Determine the (X, Y) coordinate at the center of the cell enclosing the given text.  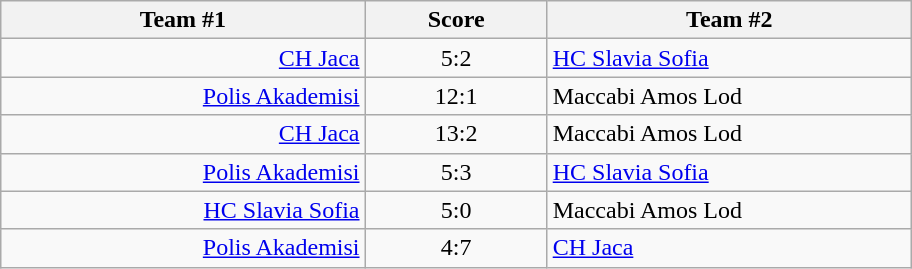
5:3 (456, 172)
12:1 (456, 96)
13:2 (456, 134)
Team #1 (183, 20)
Team #2 (729, 20)
5:0 (456, 210)
5:2 (456, 58)
4:7 (456, 248)
Score (456, 20)
